Capture the cell that displays the provided text and extract its (X, Y) central coordinate. 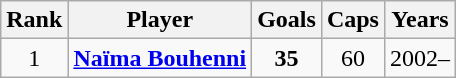
Player (160, 20)
1 (34, 58)
2002– (420, 58)
35 (287, 58)
Rank (34, 20)
Naïma Bouhenni (160, 58)
Caps (352, 20)
Years (420, 20)
60 (352, 58)
Goals (287, 20)
